Detect which cell encompasses the target text, then output its [X, Y] center coordinate. 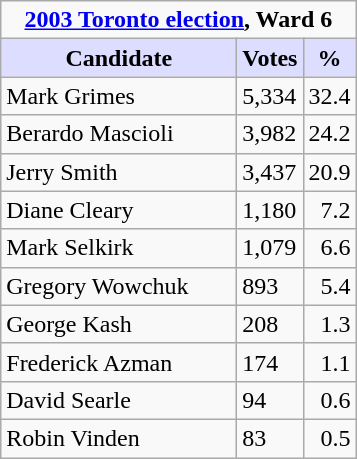
Frederick Azman [119, 362]
174 [270, 362]
1,079 [270, 248]
Gregory Wowchuk [119, 286]
5.4 [330, 286]
32.4 [330, 96]
Robin Vinden [119, 438]
3,982 [270, 134]
0.5 [330, 438]
893 [270, 286]
David Searle [119, 400]
24.2 [330, 134]
1.3 [330, 324]
94 [270, 400]
3,437 [270, 172]
Candidate [119, 58]
Mark Grimes [119, 96]
5,334 [270, 96]
Diane Cleary [119, 210]
83 [270, 438]
0.6 [330, 400]
George Kash [119, 324]
Jerry Smith [119, 172]
7.2 [330, 210]
Berardo Mascioli [119, 134]
208 [270, 324]
Mark Selkirk [119, 248]
% [330, 58]
Votes [270, 58]
6.6 [330, 248]
20.9 [330, 172]
1.1 [330, 362]
1,180 [270, 210]
2003 Toronto election, Ward 6 [178, 20]
